Detect which cell encompasses the target text, then output its (x, y) center coordinate. 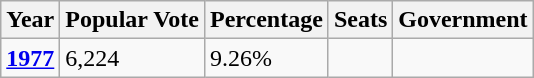
Year (30, 20)
9.26% (266, 58)
Popular Vote (132, 20)
1977 (30, 58)
Seats (360, 20)
Percentage (266, 20)
Government (463, 20)
6,224 (132, 58)
